Scan for the cell matching the given text and deliver its [X, Y] coordinate at center. 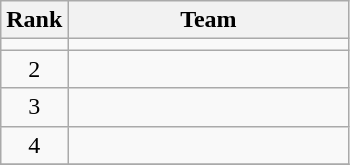
Team [208, 20]
3 [34, 107]
2 [34, 69]
4 [34, 145]
Rank [34, 20]
